Return (x, y) of the center of cell containing provided text 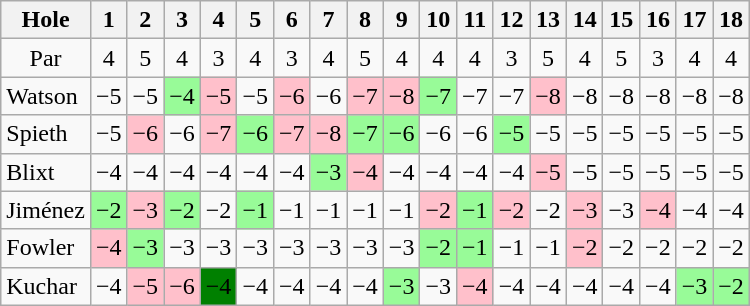
16 (658, 20)
Blixt (46, 172)
Jiménez (46, 210)
13 (548, 20)
15 (622, 20)
Fowler (46, 248)
Spieth (46, 134)
14 (584, 20)
Hole (46, 20)
Kuchar (46, 286)
Par (46, 58)
18 (732, 20)
Watson (46, 96)
1 (108, 20)
10 (438, 20)
2 (146, 20)
9 (402, 20)
7 (328, 20)
8 (366, 20)
6 (292, 20)
11 (476, 20)
17 (694, 20)
12 (512, 20)
